Find where the given text appears and provide that cell's center as [x, y] coordinate. 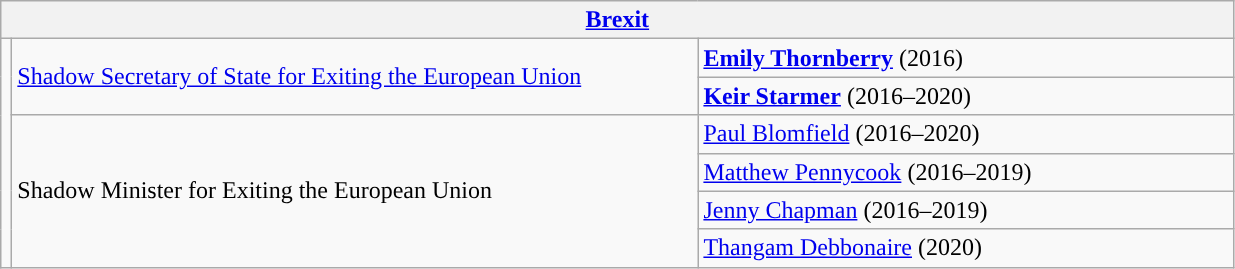
Thangam Debbonaire (2020) [966, 248]
Keir Starmer (2016–2020) [966, 96]
Brexit [618, 20]
Emily Thornberry (2016) [966, 58]
Matthew Pennycook (2016–2019) [966, 172]
Jenny Chapman (2016–2019) [966, 210]
Shadow Secretary of State for Exiting the European Union [355, 77]
Paul Blomfield (2016–2020) [966, 134]
Shadow Minister for Exiting the European Union [355, 191]
